For the text-containing cell, return its midpoint in (x, y) coordinate format. 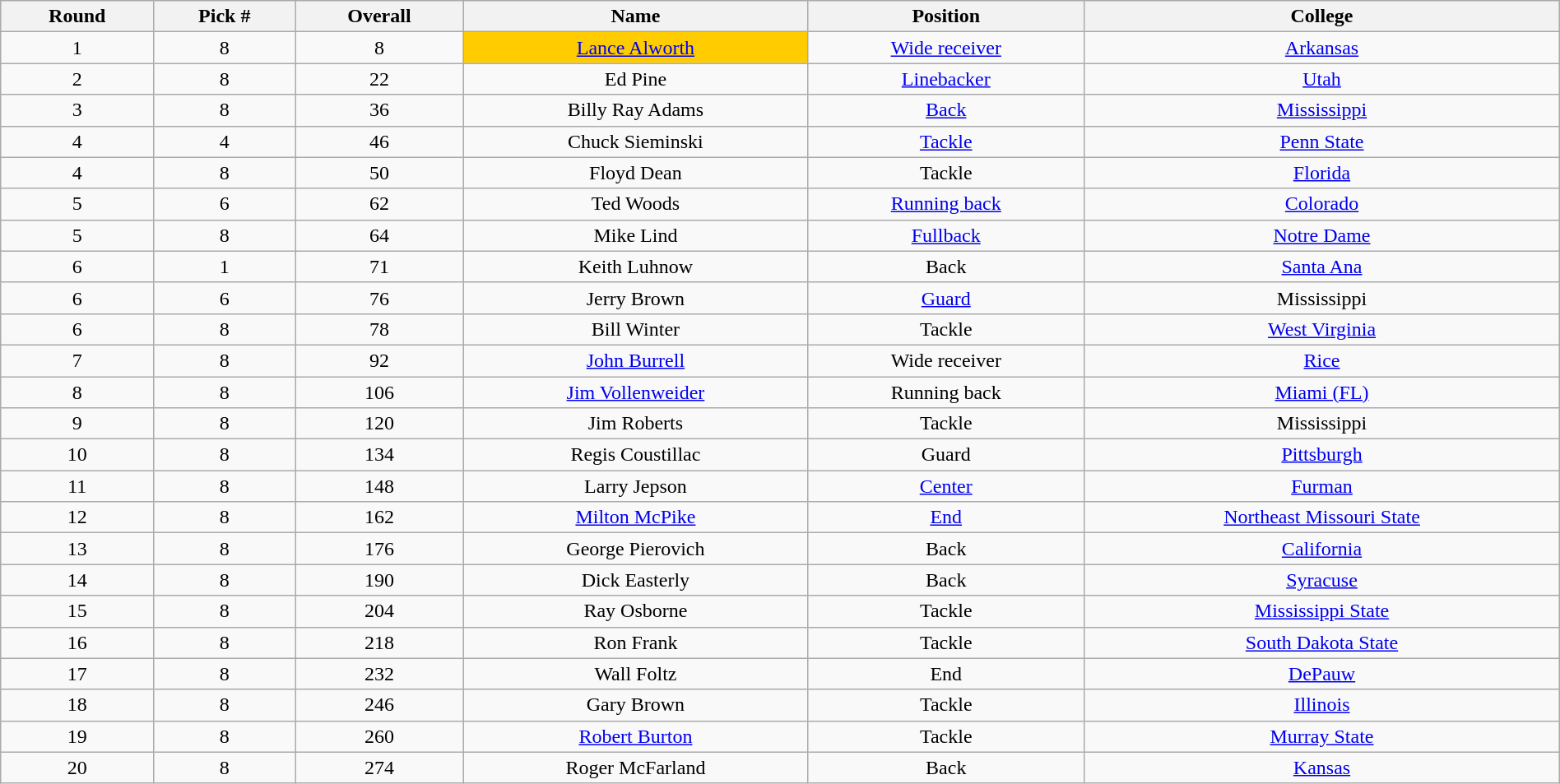
California (1321, 549)
148 (379, 486)
176 (379, 549)
Gary Brown (635, 705)
16 (77, 643)
Kansas (1321, 768)
78 (379, 329)
West Virginia (1321, 329)
Roger McFarland (635, 768)
20 (77, 768)
Florida (1321, 173)
260 (379, 736)
134 (379, 455)
62 (379, 204)
11 (77, 486)
92 (379, 360)
College (1321, 16)
Jim Vollenweider (635, 392)
Bill Winter (635, 329)
274 (379, 768)
106 (379, 392)
Ted Woods (635, 204)
South Dakota State (1321, 643)
Larry Jepson (635, 486)
Fullback (946, 235)
Milton McPike (635, 517)
Santa Ana (1321, 267)
Penn State (1321, 141)
10 (77, 455)
Murray State (1321, 736)
Jim Roberts (635, 424)
71 (379, 267)
14 (77, 580)
Jerry Brown (635, 298)
Mike Lind (635, 235)
Regis Coustillac (635, 455)
Syracuse (1321, 580)
Miami (FL) (1321, 392)
Furman (1321, 486)
17 (77, 674)
246 (379, 705)
13 (77, 549)
36 (379, 110)
Chuck Sieminski (635, 141)
22 (379, 79)
9 (77, 424)
Wall Foltz (635, 674)
18 (77, 705)
Mississippi State (1321, 611)
2 (77, 79)
Colorado (1321, 204)
3 (77, 110)
Dick Easterly (635, 580)
Pick # (225, 16)
Round (77, 16)
George Pierovich (635, 549)
Billy Ray Adams (635, 110)
Robert Burton (635, 736)
204 (379, 611)
Utah (1321, 79)
John Burrell (635, 360)
Notre Dame (1321, 235)
Keith Luhnow (635, 267)
76 (379, 298)
Ron Frank (635, 643)
218 (379, 643)
50 (379, 173)
46 (379, 141)
7 (77, 360)
Center (946, 486)
Floyd Dean (635, 173)
120 (379, 424)
12 (77, 517)
190 (379, 580)
Lance Alworth (635, 48)
DePauw (1321, 674)
Name (635, 16)
Ed Pine (635, 79)
162 (379, 517)
15 (77, 611)
Ray Osborne (635, 611)
Linebacker (946, 79)
64 (379, 235)
Position (946, 16)
Northeast Missouri State (1321, 517)
Pittsburgh (1321, 455)
Arkansas (1321, 48)
Illinois (1321, 705)
19 (77, 736)
Rice (1321, 360)
Overall (379, 16)
232 (379, 674)
